Extract the (x, y) coordinate from the center of the cell holding the provided text.  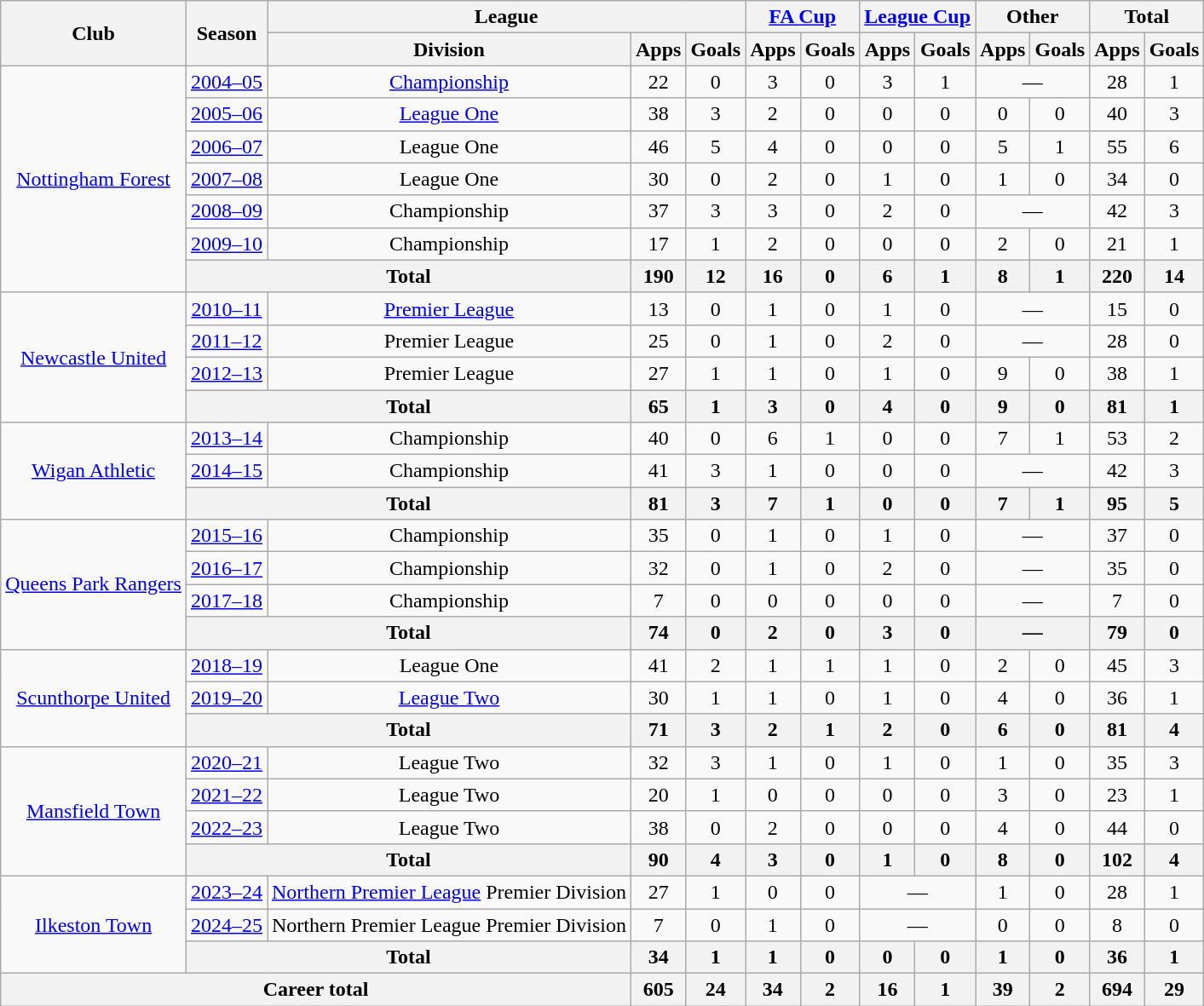
2014–15 (227, 471)
2005–06 (227, 114)
190 (658, 276)
53 (1117, 439)
2020–21 (227, 762)
Scunthorpe United (94, 698)
29 (1174, 990)
2013–14 (227, 439)
2019–20 (227, 698)
90 (658, 859)
102 (1117, 859)
2010–11 (227, 308)
15 (1117, 308)
23 (1117, 795)
2007–08 (227, 179)
FA Cup (803, 17)
17 (658, 244)
12 (716, 276)
2008–09 (227, 211)
2015–16 (227, 536)
45 (1117, 665)
220 (1117, 276)
44 (1117, 827)
74 (658, 633)
20 (658, 795)
2018–19 (227, 665)
79 (1117, 633)
2009–10 (227, 244)
14 (1174, 276)
21 (1117, 244)
25 (658, 341)
Wigan Athletic (94, 471)
Queens Park Rangers (94, 584)
65 (658, 406)
2012–13 (227, 373)
2017–18 (227, 601)
71 (658, 730)
2022–23 (227, 827)
Nottingham Forest (94, 179)
694 (1117, 990)
Division (450, 49)
2021–22 (227, 795)
Ilkeston Town (94, 924)
24 (716, 990)
95 (1117, 503)
2006–07 (227, 147)
2023–24 (227, 892)
2011–12 (227, 341)
2004–05 (227, 82)
22 (658, 82)
Mansfield Town (94, 811)
605 (658, 990)
39 (1003, 990)
2016–17 (227, 568)
13 (658, 308)
League (506, 17)
2024–25 (227, 924)
55 (1117, 147)
Other (1033, 17)
46 (658, 147)
Club (94, 33)
League Cup (918, 17)
Career total (316, 990)
Newcastle United (94, 357)
Season (227, 33)
